Detect which cell encompasses the target text, then output its [X, Y] center coordinate. 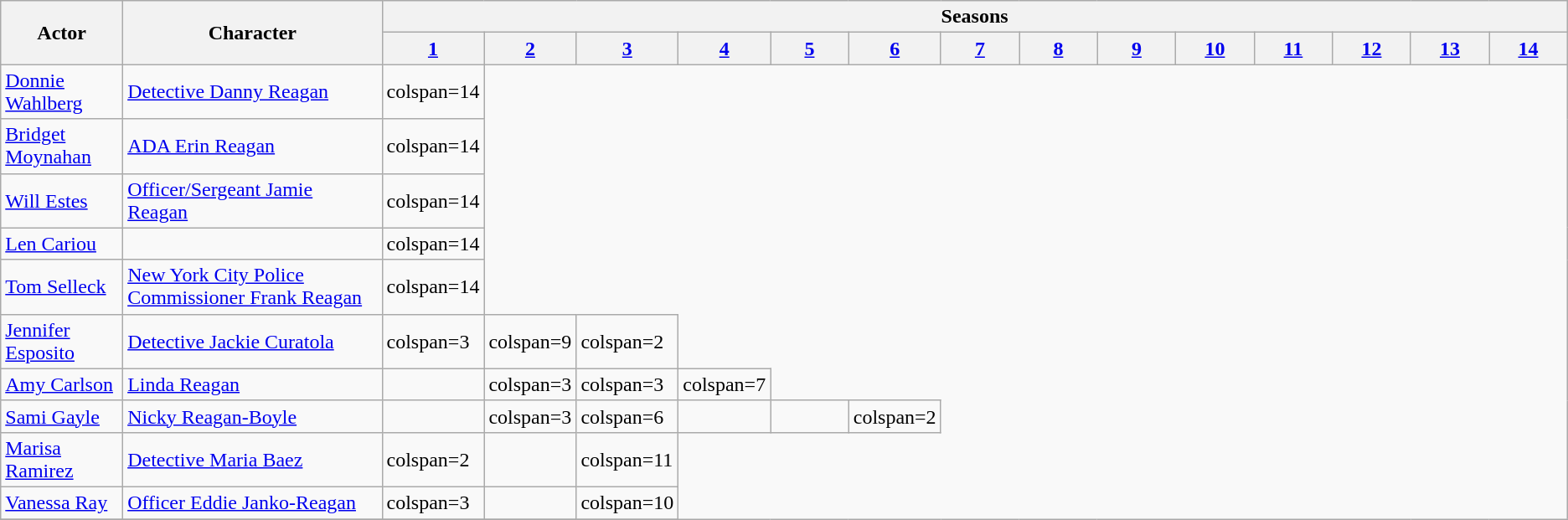
Actor [62, 33]
8 [1059, 49]
Sami Gayle [62, 416]
4 [725, 49]
ADA Erin Reagan [253, 146]
Tom Selleck [62, 286]
Detective Danny Reagan [253, 92]
Detective Jackie Curatola [253, 342]
11 [1293, 49]
Donnie Wahlberg [62, 92]
Amy Carlson [62, 384]
Vanessa Ray [62, 502]
6 [895, 49]
12 [1372, 49]
Officer/Sergeant Jamie Reagan [253, 201]
colspan=7 [725, 384]
Linda Reagan [253, 384]
Will Estes [62, 201]
Len Cariou [62, 244]
Detective Maria Baez [253, 459]
colspan=6 [627, 416]
colspan=10 [627, 502]
colspan=11 [627, 459]
Bridget Moynahan [62, 146]
10 [1215, 49]
Jennifer Esposito [62, 342]
13 [1450, 49]
14 [1529, 49]
3 [627, 49]
2 [530, 49]
colspan=9 [530, 342]
Character [253, 33]
5 [810, 49]
Seasons [975, 17]
1 [433, 49]
New York City Police Commissioner Frank Reagan [253, 286]
7 [980, 49]
Nicky Reagan-Boyle [253, 416]
Officer Eddie Janko-Reagan [253, 502]
9 [1137, 49]
Marisa Ramirez [62, 459]
